Search for the cell housing the specified text and yield its [x, y] center coordinate. 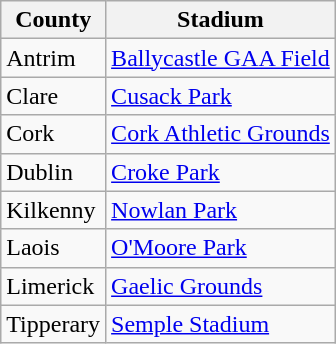
Limerick [54, 286]
Cork Athletic Grounds [221, 134]
O'Moore Park [221, 248]
Gaelic Grounds [221, 286]
Semple Stadium [221, 324]
Cork [54, 134]
Antrim [54, 58]
Croke Park [221, 172]
Stadium [221, 20]
Nowlan Park [221, 210]
County [54, 20]
Clare [54, 96]
Dublin [54, 172]
Tipperary [54, 324]
Cusack Park [221, 96]
Ballycastle GAA Field [221, 58]
Laois [54, 248]
Kilkenny [54, 210]
